Identify which cell holds the provided text, then report its [x, y] central coordinate. 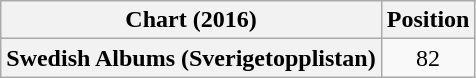
Chart (2016) [191, 20]
82 [428, 58]
Swedish Albums (Sverigetopplistan) [191, 58]
Position [428, 20]
